Return the [x, y] coordinate for the center point of the cell that contains the specified text.  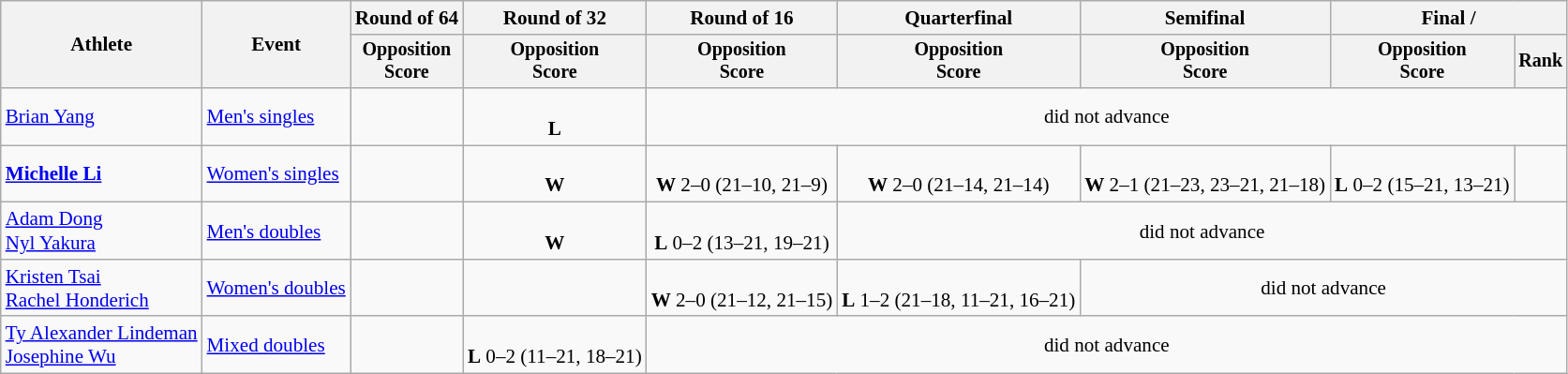
Women's doubles [276, 289]
L [555, 116]
Round of 32 [555, 17]
Event [276, 45]
W 2–0 (21–10, 21–9) [742, 174]
Rank [1541, 61]
Adam DongNyl Yakura [101, 231]
Athlete [101, 45]
Women's singles [276, 174]
L 0–2 (15–21, 13–21) [1422, 174]
Michelle Li [101, 174]
Ty Alexander LindemanJosephine Wu [101, 345]
Quarterfinal [958, 17]
Semifinal [1205, 17]
Men's singles [276, 116]
Kristen TsaiRachel Honderich [101, 289]
L 1–2 (21–18, 11–21, 16–21) [958, 289]
Round of 16 [742, 17]
Final / [1449, 17]
L 0–2 (11–21, 18–21) [555, 345]
L 0–2 (13–21, 19–21) [742, 231]
Mixed doubles [276, 345]
W 2–0 (21–14, 21–14) [958, 174]
W 2–0 (21–12, 21–15) [742, 289]
Round of 64 [407, 17]
Brian Yang [101, 116]
Men's doubles [276, 231]
W 2–1 (21–23, 23–21, 21–18) [1205, 174]
